Extract the [X, Y] coordinate from the center of the cell holding the provided text.  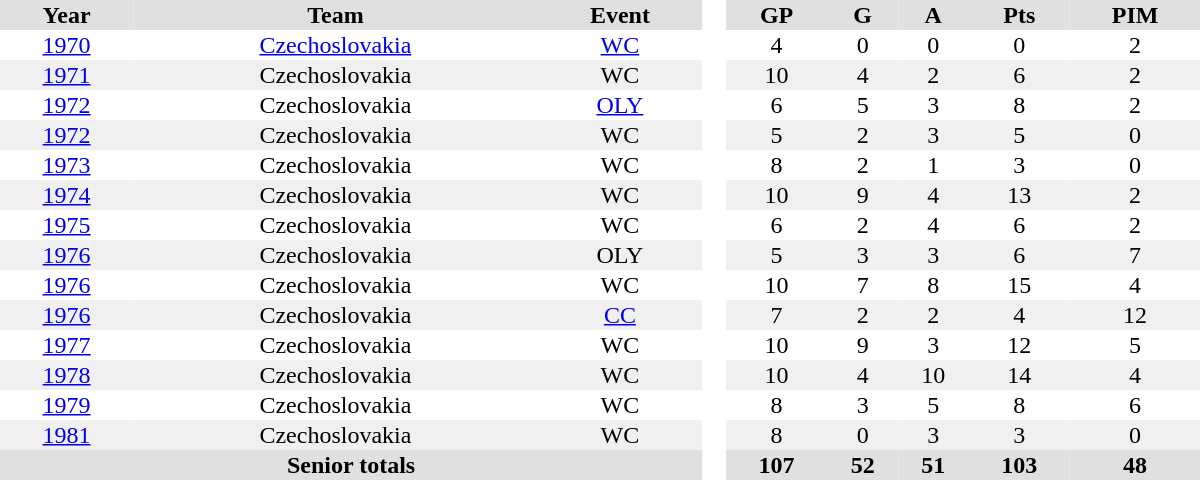
14 [1019, 375]
1973 [66, 165]
Event [620, 15]
1970 [66, 45]
Senior totals [351, 465]
CC [620, 315]
Year [66, 15]
13 [1019, 195]
1971 [66, 75]
1974 [66, 195]
15 [1019, 285]
52 [862, 465]
Team [336, 15]
A [933, 15]
G [862, 15]
Pts [1019, 15]
1 [933, 165]
1981 [66, 435]
48 [1135, 465]
107 [777, 465]
1978 [66, 375]
51 [933, 465]
1975 [66, 225]
GP [777, 15]
PIM [1135, 15]
1977 [66, 345]
103 [1019, 465]
1979 [66, 405]
